Determine the (x, y) coordinate at the center of the cell enclosing the given text.  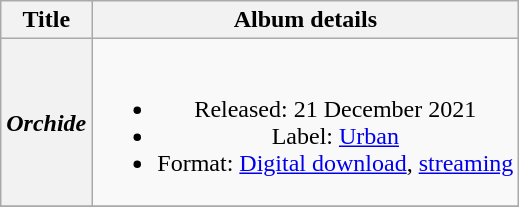
Orchide (46, 122)
Album details (306, 20)
Title (46, 20)
Released: 21 December 2021Label: UrbanFormat: Digital download, streaming (306, 122)
